Identify which cell holds the provided text, then report its [X, Y] central coordinate. 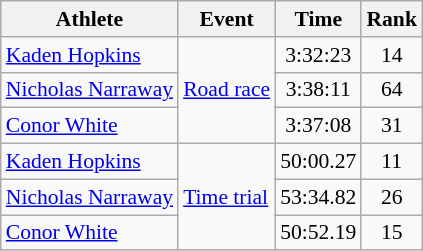
3:38:11 [318, 90]
Rank [392, 19]
50:52.19 [318, 233]
53:34.82 [318, 197]
Road race [226, 90]
3:37:08 [318, 126]
Athlete [90, 19]
3:32:23 [318, 55]
50:00.27 [318, 162]
31 [392, 126]
Time [318, 19]
11 [392, 162]
15 [392, 233]
26 [392, 197]
Time trial [226, 198]
Event [226, 19]
64 [392, 90]
14 [392, 55]
